Scan for the cell matching the given text and deliver its (X, Y) coordinate at center. 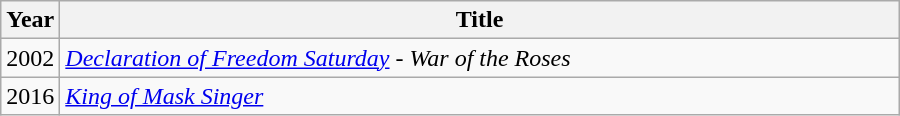
Year (30, 20)
2002 (30, 58)
2016 (30, 96)
King of Mask Singer (480, 96)
Title (480, 20)
Declaration of Freedom Saturday - War of the Roses (480, 58)
